Identify which cell holds the provided text, then report its [X, Y] central coordinate. 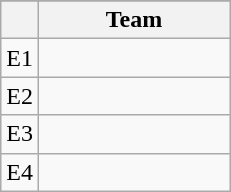
E2 [20, 96]
E4 [20, 172]
Team [134, 20]
E1 [20, 58]
E3 [20, 134]
